Extract the [x, y] coordinate from the center of the cell holding the provided text.  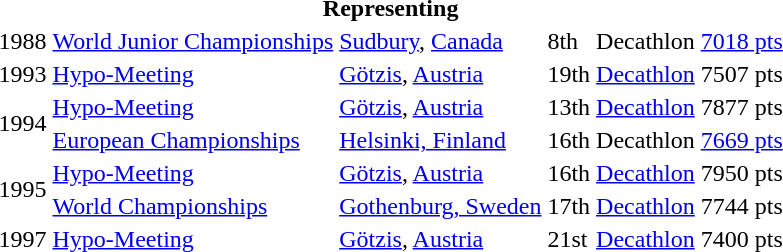
World Junior Championships [193, 41]
European Championships [193, 140]
19th [569, 74]
Gothenburg, Sweden [440, 206]
World Championships [193, 206]
13th [569, 107]
Helsinki, Finland [440, 140]
8th [569, 41]
17th [569, 206]
Sudbury, Canada [440, 41]
